Determine the [X, Y] coordinate at the center of the cell enclosing the given text.  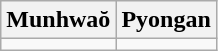
Pyongan [166, 20]
Munhwaŏ [58, 20]
